Identify which cell holds the provided text, then report its [X, Y] central coordinate. 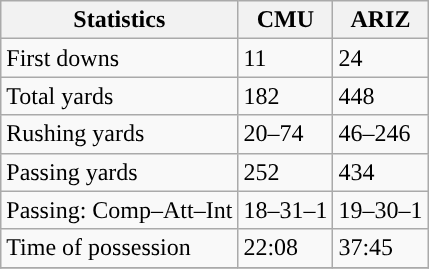
11 [286, 58]
Rushing yards [120, 134]
182 [286, 96]
ARIZ [380, 20]
18–31–1 [286, 210]
46–246 [380, 134]
20–74 [286, 134]
Statistics [120, 20]
448 [380, 96]
Total yards [120, 96]
434 [380, 172]
Time of possession [120, 248]
19–30–1 [380, 210]
252 [286, 172]
22:08 [286, 248]
Passing yards [120, 172]
24 [380, 58]
Passing: Comp–Att–Int [120, 210]
First downs [120, 58]
37:45 [380, 248]
CMU [286, 20]
